Return the (x, y) coordinate for the center point of the cell that contains the specified text.  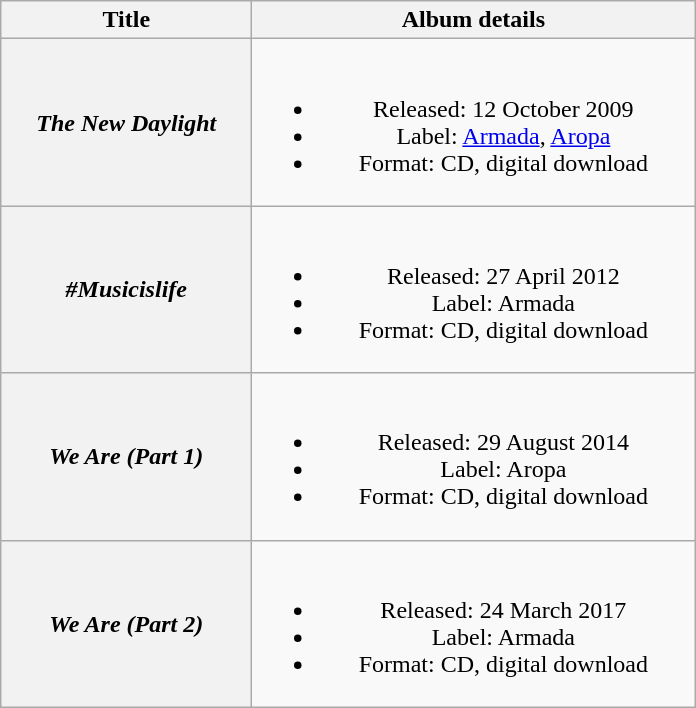
#Musicislife (126, 290)
Released: 24 March 2017Label: ArmadaFormat: CD, digital download (474, 624)
Released: 27 April 2012Label: ArmadaFormat: CD, digital download (474, 290)
Album details (474, 20)
We Are (Part 1) (126, 456)
Title (126, 20)
Released: 12 October 2009Label: Armada, AropaFormat: CD, digital download (474, 122)
The New Daylight (126, 122)
Released: 29 August 2014Label: AropaFormat: CD, digital download (474, 456)
We Are (Part 2) (126, 624)
